Determine the [X, Y] coordinate at the center of the cell enclosing the given text.  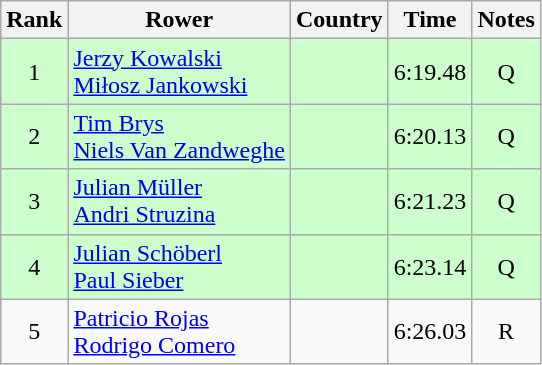
Country [339, 20]
R [506, 332]
Rank [34, 20]
6:23.14 [430, 266]
Julian MüllerAndri Struzina [180, 202]
Notes [506, 20]
6:21.23 [430, 202]
3 [34, 202]
Julian SchöberlPaul Sieber [180, 266]
1 [34, 72]
Tim BrysNiels Van Zandweghe [180, 136]
Rower [180, 20]
6:20.13 [430, 136]
6:19.48 [430, 72]
5 [34, 332]
4 [34, 266]
Jerzy KowalskiMiłosz Jankowski [180, 72]
2 [34, 136]
6:26.03 [430, 332]
Patricio RojasRodrigo Comero [180, 332]
Time [430, 20]
